Extract the [x, y] coordinate from the center of the cell holding the provided text.  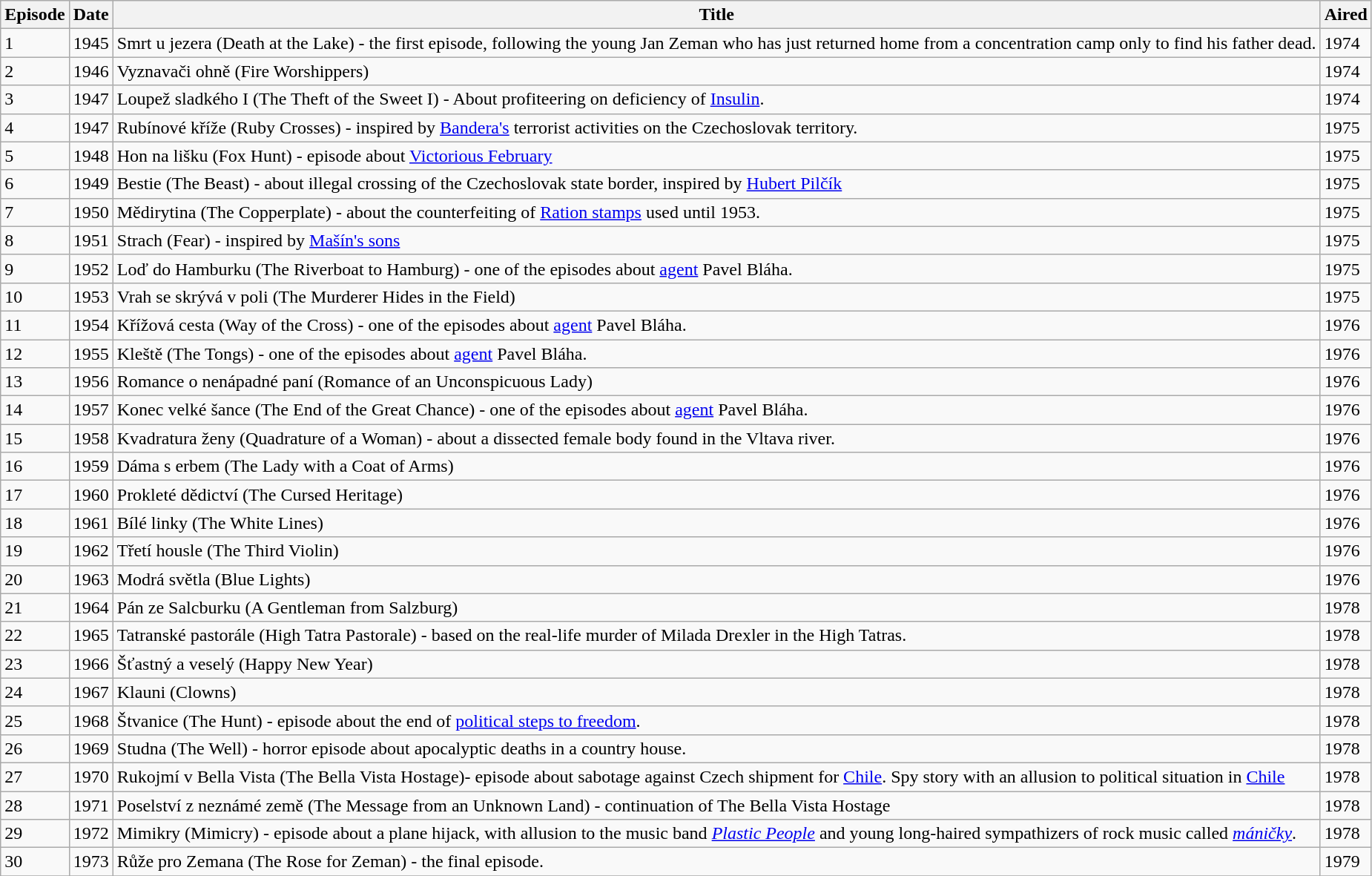
20 [35, 579]
1971 [90, 805]
Kvadratura ženy (Quadrature of a Woman) - about a dissected female body found in the Vltava river. [716, 438]
Aired [1345, 15]
Loď do Hamburku (The Riverboat to Hamburg) - one of the episodes about agent Pavel Bláha. [716, 269]
Růže pro Zemana (The Rose for Zeman) - the final episode. [716, 862]
Konec velké šance (The End of the Great Chance) - one of the episodes about agent Pavel Bláha. [716, 410]
3 [35, 99]
1970 [90, 777]
1968 [90, 720]
1965 [90, 636]
1967 [90, 692]
1949 [90, 184]
Loupež sladkého I (The Theft of the Sweet I) - About profiteering on deficiency of Insulin. [716, 99]
Tatranské pastorále (High Tatra Pastorale) - based on the real-life murder of Milada Drexler in the High Tatras. [716, 636]
6 [35, 184]
28 [35, 805]
Bestie (The Beast) - about illegal crossing of the Czechoslovak state border, inspired by Hubert Pilčík [716, 184]
Prokleté dědictví (The Cursed Heritage) [716, 495]
15 [35, 438]
26 [35, 748]
Štvanice (The Hunt) - episode about the end of political steps to freedom. [716, 720]
Dáma s erbem (The Lady with a Coat of Arms) [716, 467]
1 [35, 43]
25 [35, 720]
Třetí housle (The Third Violin) [716, 551]
1955 [90, 354]
Title [716, 15]
1957 [90, 410]
1954 [90, 325]
1979 [1345, 862]
16 [35, 467]
1952 [90, 269]
Vyznavači ohně (Fire Worshippers) [716, 71]
1961 [90, 523]
1973 [90, 862]
1962 [90, 551]
1956 [90, 382]
11 [35, 325]
Date [90, 15]
Vrah se skrývá v poli (The Murderer Hides in the Field) [716, 297]
Modrá světla (Blue Lights) [716, 579]
22 [35, 636]
24 [35, 692]
1948 [90, 156]
23 [35, 664]
13 [35, 382]
1969 [90, 748]
21 [35, 607]
1959 [90, 467]
Poselství z neznámé země (The Message from an Unknown Land) - continuation of The Bella Vista Hostage [716, 805]
2 [35, 71]
1946 [90, 71]
1966 [90, 664]
8 [35, 240]
12 [35, 354]
Šťastný a veselý (Happy New Year) [716, 664]
5 [35, 156]
1953 [90, 297]
1972 [90, 834]
30 [35, 862]
Křížová cesta (Way of the Cross) - one of the episodes about agent Pavel Bláha. [716, 325]
Bílé linky (The White Lines) [716, 523]
Kleště (The Tongs) - one of the episodes about agent Pavel Bláha. [716, 354]
14 [35, 410]
1950 [90, 212]
29 [35, 834]
1945 [90, 43]
1964 [90, 607]
Mědirytina (The Copperplate) - about the counterfeiting of Ration stamps used until 1953. [716, 212]
Pán ze Salcburku (A Gentleman from Salzburg) [716, 607]
Klauni (Clowns) [716, 692]
4 [35, 128]
10 [35, 297]
9 [35, 269]
Romance o nenápadné paní (Romance of an Unconspicuous Lady) [716, 382]
Strach (Fear) - inspired by Mašín's sons [716, 240]
Studna (The Well) - horror episode about apocalyptic deaths in a country house. [716, 748]
Episode [35, 15]
17 [35, 495]
1963 [90, 579]
1958 [90, 438]
7 [35, 212]
Rubínové kříže (Ruby Crosses) - inspired by Bandera's terrorist activities on the Czechoslovak territory. [716, 128]
1951 [90, 240]
Hon na lišku (Fox Hunt) - episode about Victorious February [716, 156]
18 [35, 523]
27 [35, 777]
1960 [90, 495]
19 [35, 551]
